Locate the cell with the specified text and output its [X, Y] center coordinate. 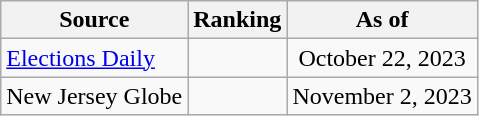
As of [382, 20]
October 22, 2023 [382, 58]
Source [94, 20]
Ranking [238, 20]
Elections Daily [94, 58]
New Jersey Globe [94, 96]
November 2, 2023 [382, 96]
